Return (x, y) of the center of cell containing provided text 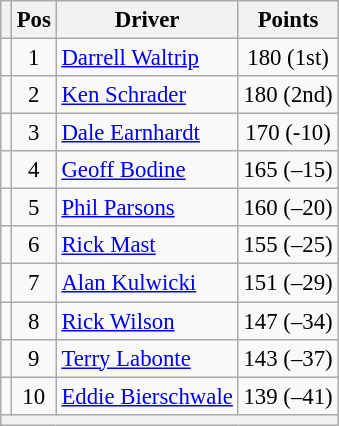
8 (34, 321)
4 (34, 170)
165 (–15) (288, 170)
5 (34, 208)
180 (2nd) (288, 95)
Pos (34, 20)
6 (34, 245)
Ken Schrader (147, 95)
2 (34, 95)
143 (–37) (288, 358)
10 (34, 396)
7 (34, 283)
139 (–41) (288, 396)
Eddie Bierschwale (147, 396)
Dale Earnhardt (147, 133)
Points (288, 20)
3 (34, 133)
Driver (147, 20)
Rick Wilson (147, 321)
Geoff Bodine (147, 170)
151 (–29) (288, 283)
Alan Kulwicki (147, 283)
Rick Mast (147, 245)
Darrell Waltrip (147, 58)
Phil Parsons (147, 208)
160 (–20) (288, 208)
147 (–34) (288, 321)
Terry Labonte (147, 358)
180 (1st) (288, 58)
9 (34, 358)
170 (-10) (288, 133)
1 (34, 58)
155 (–25) (288, 245)
